Locate the cell with the specified text and output its (x, y) center coordinate. 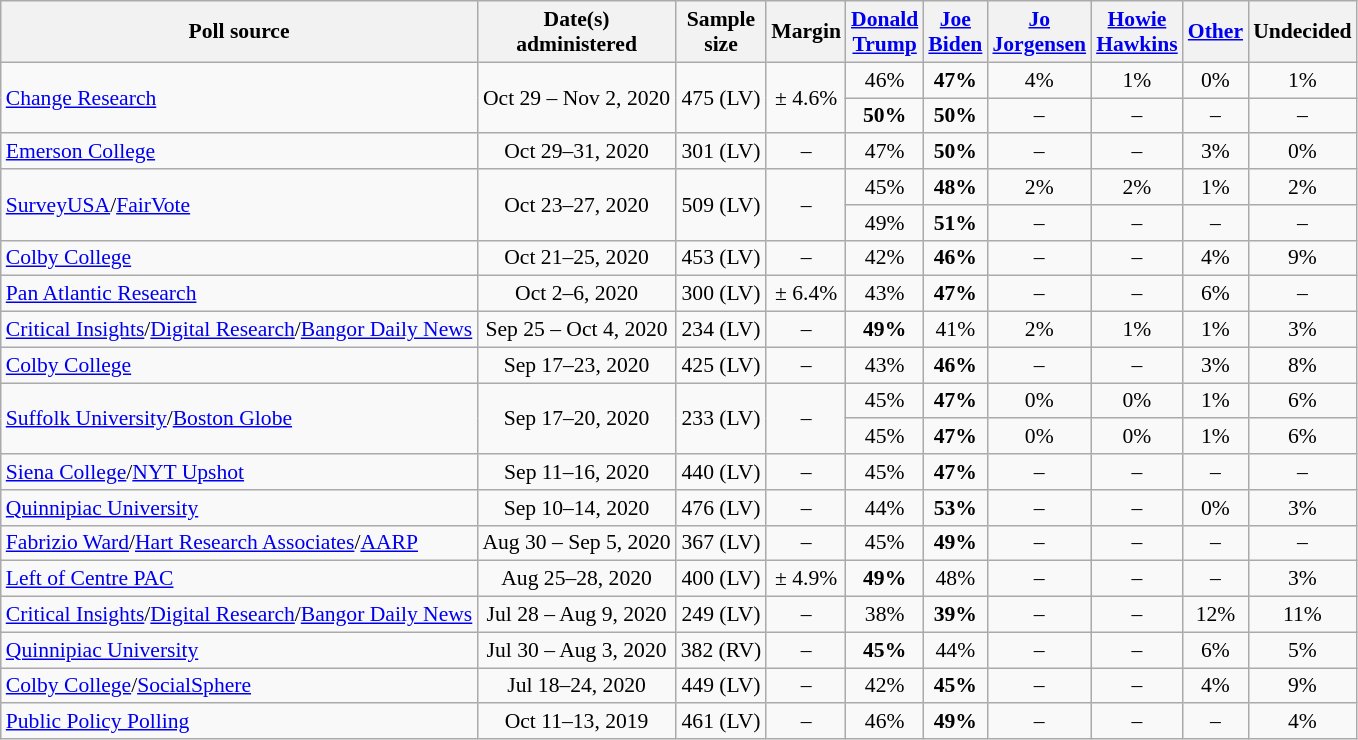
HowieHawkins (1137, 32)
400 (LV) (722, 579)
Sep 17–20, 2020 (576, 418)
Jul 18–24, 2020 (576, 686)
39% (955, 615)
Public Policy Polling (240, 722)
Oct 2–6, 2020 (576, 294)
234 (LV) (722, 330)
JoeBiden (955, 32)
476 (LV) (722, 508)
Suffolk University/Boston Globe (240, 418)
Poll source (240, 32)
Jul 28 – Aug 9, 2020 (576, 615)
Sep 10–14, 2020 (576, 508)
Oct 23–27, 2020 (576, 204)
Fabrizio Ward/Hart Research Associates/AARP (240, 543)
425 (LV) (722, 365)
300 (LV) (722, 294)
Left of Centre PAC (240, 579)
12% (1216, 615)
11% (1302, 615)
± 4.6% (806, 98)
233 (LV) (722, 418)
DonaldTrump (884, 32)
JoJorgensen (1039, 32)
± 4.9% (806, 579)
249 (LV) (722, 615)
449 (LV) (722, 686)
Sep 17–23, 2020 (576, 365)
440 (LV) (722, 472)
51% (955, 223)
Emerson College (240, 152)
8% (1302, 365)
5% (1302, 650)
301 (LV) (722, 152)
Margin (806, 32)
± 6.4% (806, 294)
Siena College/NYT Upshot (240, 472)
Samplesize (722, 32)
Date(s)administered (576, 32)
Oct 29 – Nov 2, 2020 (576, 98)
Pan Atlantic Research (240, 294)
367 (LV) (722, 543)
461 (LV) (722, 722)
53% (955, 508)
41% (955, 330)
382 (RV) (722, 650)
Other (1216, 32)
Undecided (1302, 32)
SurveyUSA/FairVote (240, 204)
Colby College/SocialSphere (240, 686)
Oct 21–25, 2020 (576, 258)
Aug 30 – Sep 5, 2020 (576, 543)
Oct 29–31, 2020 (576, 152)
38% (884, 615)
475 (LV) (722, 98)
Change Research (240, 98)
453 (LV) (722, 258)
Sep 25 – Oct 4, 2020 (576, 330)
509 (LV) (722, 204)
Oct 11–13, 2019 (576, 722)
Jul 30 – Aug 3, 2020 (576, 650)
Sep 11–16, 2020 (576, 472)
Aug 25–28, 2020 (576, 579)
